From the cell containing the given text, extract its center point as [X, Y] coordinate. 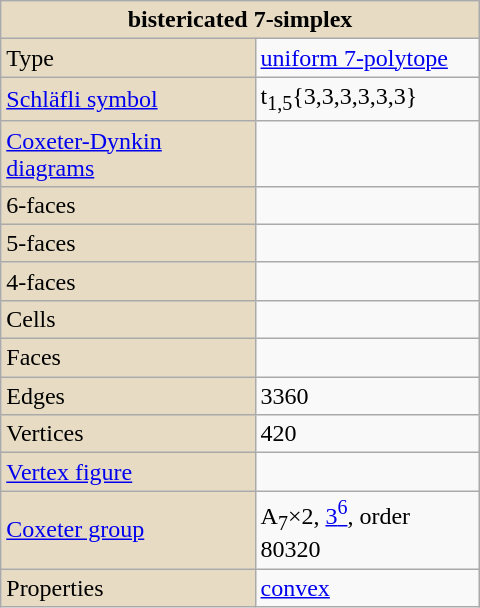
convex [367, 588]
4-faces [128, 281]
Schläfli symbol [128, 99]
A7×2, 36, order 80320 [367, 530]
6-faces [128, 205]
Coxeter group [128, 530]
Type [128, 58]
Vertex figure [128, 472]
Properties [128, 588]
Faces [128, 358]
Edges [128, 396]
5-faces [128, 243]
uniform 7-polytope [367, 58]
420 [367, 434]
bistericated 7-simplex [240, 20]
3360 [367, 396]
Cells [128, 319]
t1,5{3,3,3,3,3,3} [367, 99]
Vertices [128, 434]
Coxeter-Dynkin diagrams [128, 154]
